Locate the cell with the specified text and output its (x, y) center coordinate. 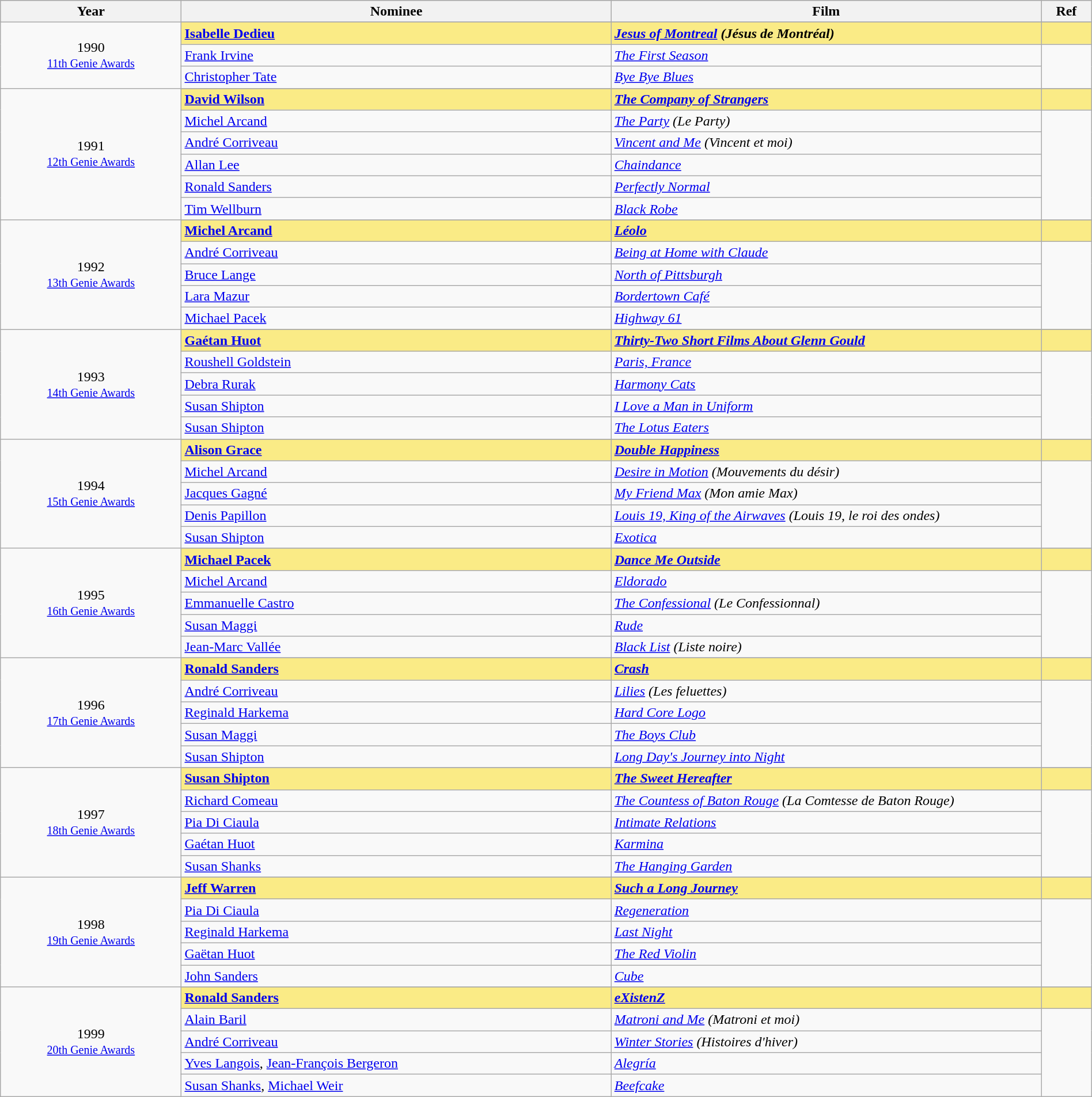
Vincent and Me (Vincent et moi) (826, 143)
Lilies (Les feluettes) (826, 691)
Winter Stories (Histoires d'hiver) (826, 1042)
Desire in Motion (Mouvements du désir) (826, 472)
The Lotus Eaters (826, 428)
Perfectly Normal (826, 187)
Crash (826, 669)
Matroni and Me (Matroni et moi) (826, 1020)
Ref (1067, 12)
1997 18th Genie Awards (91, 822)
My Friend Max (Mon amie Max) (826, 494)
Bordertown Café (826, 297)
The Boys Club (826, 735)
Black Robe (826, 208)
The Company of Strangers (826, 99)
Eldorado (826, 581)
Intimate Relations (826, 822)
The Red Violin (826, 954)
Being at Home with Claude (826, 252)
Double Happiness (826, 450)
Isabelle Dedieu (396, 33)
Beefcake (826, 1085)
Alain Baril (396, 1020)
Richard Comeau (396, 800)
Frank Irvine (396, 55)
Bruce Lange (396, 275)
Film (826, 12)
Susan Shanks (396, 866)
Gaëtan Huot (396, 954)
Paris, France (826, 362)
Such a Long Journey (826, 888)
Allan Lee (396, 165)
Jacques Gagné (396, 494)
1993 14th Genie Awards (91, 384)
Jeff Warren (396, 888)
1998 19th Genie Awards (91, 932)
1995 16th Genie Awards (91, 603)
Debra Rurak (396, 384)
Susan Shanks, Michael Weir (396, 1085)
1991 12th Genie Awards (91, 154)
Léolo (826, 230)
Nominee (396, 12)
Bye Bye Blues (826, 77)
The Hanging Garden (826, 866)
1992 13th Genie Awards (91, 274)
1999 20th Genie Awards (91, 1042)
The Party (Le Party) (826, 121)
Tim Wellburn (396, 208)
Rude (826, 625)
1994 15th Genie Awards (91, 494)
Karmina (826, 844)
Yves Langois, Jean-François Bergeron (396, 1064)
Long Day's Journey into Night (826, 757)
Denis Papillon (396, 515)
Chaindance (826, 165)
Thirty-Two Short Films About Glenn Gould (826, 340)
Louis 19, King of the Airwaves (Louis 19, le roi des ondes) (826, 515)
Cube (826, 976)
Alison Grace (396, 450)
1996 17th Genie Awards (91, 713)
The Confessional (Le Confessionnal) (826, 603)
Jean-Marc Vallée (396, 647)
eXistenZ (826, 998)
Exotica (826, 537)
John Sanders (396, 976)
The First Season (826, 55)
I Love a Man in Uniform (826, 406)
The Sweet Hereafter (826, 779)
David Wilson (396, 99)
Black List (Liste noire) (826, 647)
Roushell Goldstein (396, 362)
The Countess of Baton Rouge (La Comtesse de Baton Rouge) (826, 800)
Alegría (826, 1064)
Dance Me Outside (826, 559)
Lara Mazur (396, 297)
1990 11th Genie Awards (91, 55)
Christopher Tate (396, 77)
Year (91, 12)
Jesus of Montreal (Jésus de Montréal) (826, 33)
Regeneration (826, 910)
Highway 61 (826, 318)
Hard Core Logo (826, 713)
Last Night (826, 932)
Harmony Cats (826, 384)
North of Pittsburgh (826, 275)
Emmanuelle Castro (396, 603)
